From the cell containing the given text, extract its center point as [x, y] coordinate. 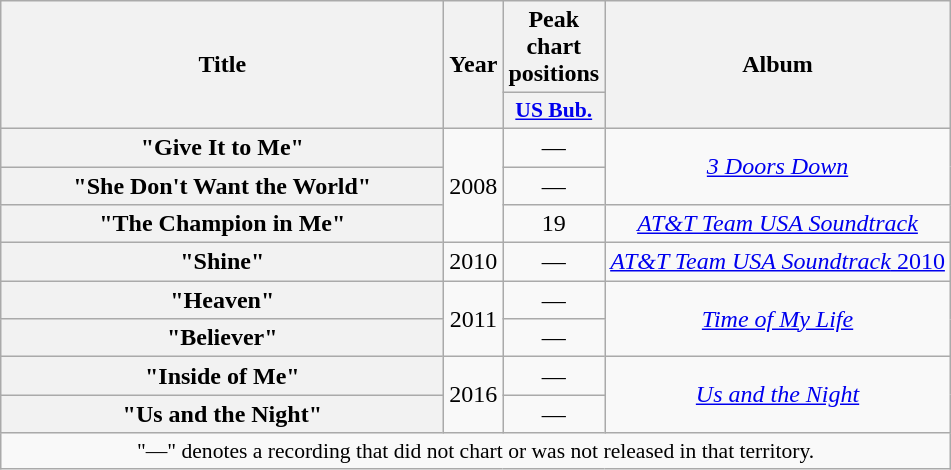
"The Champion in Me" [222, 224]
3 Doors Down [778, 166]
2010 [474, 262]
Year [474, 65]
"Us and the Night" [222, 414]
"Shine" [222, 262]
AT&T Team USA Soundtrack [778, 224]
Album [778, 65]
"Believer" [222, 338]
2016 [474, 395]
Title [222, 65]
Us and the Night [778, 395]
AT&T Team USA Soundtrack 2010 [778, 262]
US Bub. [554, 111]
"She Don't Want the World" [222, 185]
19 [554, 224]
2011 [474, 319]
"Heaven" [222, 300]
2008 [474, 185]
"—" denotes a recording that did not chart or was not released in that territory. [476, 451]
"Inside of Me" [222, 376]
Time of My Life [778, 319]
"Give It to Me" [222, 147]
Peak chart positions [554, 47]
